Detect which cell encompasses the target text, then output its [x, y] center coordinate. 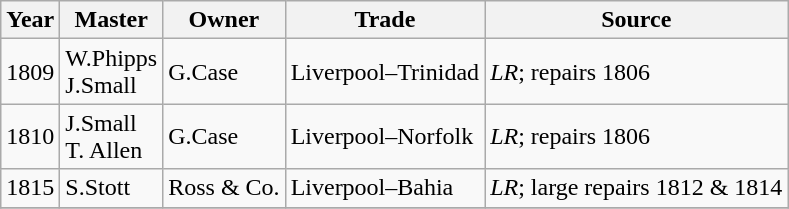
Year [30, 20]
Master [112, 20]
1809 [30, 72]
Ross & Co. [224, 188]
S.Stott [112, 188]
Source [636, 20]
LR; large repairs 1812 & 1814 [636, 188]
Liverpool–Bahia [385, 188]
Trade [385, 20]
Owner [224, 20]
W.PhippsJ.Small [112, 72]
1815 [30, 188]
J.SmallT. Allen [112, 136]
Liverpool–Trinidad [385, 72]
1810 [30, 136]
Liverpool–Norfolk [385, 136]
